Search for the cell housing the specified text and yield its [X, Y] center coordinate. 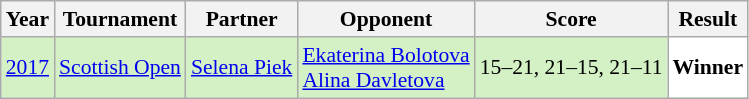
Scottish Open [120, 68]
Winner [708, 68]
Partner [242, 19]
Year [28, 19]
Ekaterina Bolotova Alina Davletova [386, 68]
2017 [28, 68]
Selena Piek [242, 68]
Opponent [386, 19]
Tournament [120, 19]
Result [708, 19]
Score [572, 19]
15–21, 21–15, 21–11 [572, 68]
